From the cell containing the given text, extract its center point as (X, Y) coordinate. 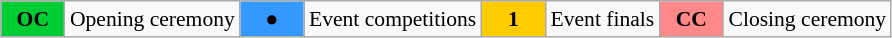
1 (513, 19)
Event finals (602, 19)
CC (691, 19)
Event competitions (392, 19)
OC (33, 19)
Opening ceremony (152, 19)
● (272, 19)
Closing ceremony (807, 19)
